Output the (X, Y) coordinate of the center of the cell containing the given text.  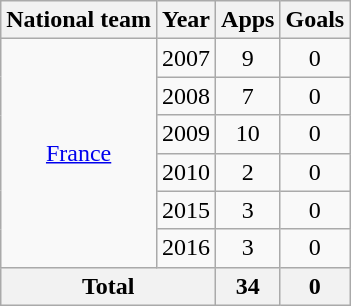
2007 (186, 58)
National team (79, 20)
2 (248, 172)
9 (248, 58)
2015 (186, 210)
Total (108, 286)
France (79, 153)
2010 (186, 172)
34 (248, 286)
Apps (248, 20)
2008 (186, 96)
2009 (186, 134)
2016 (186, 248)
7 (248, 96)
Goals (315, 20)
Year (186, 20)
10 (248, 134)
